Scan for the cell matching the given text and deliver its (x, y) coordinate at center. 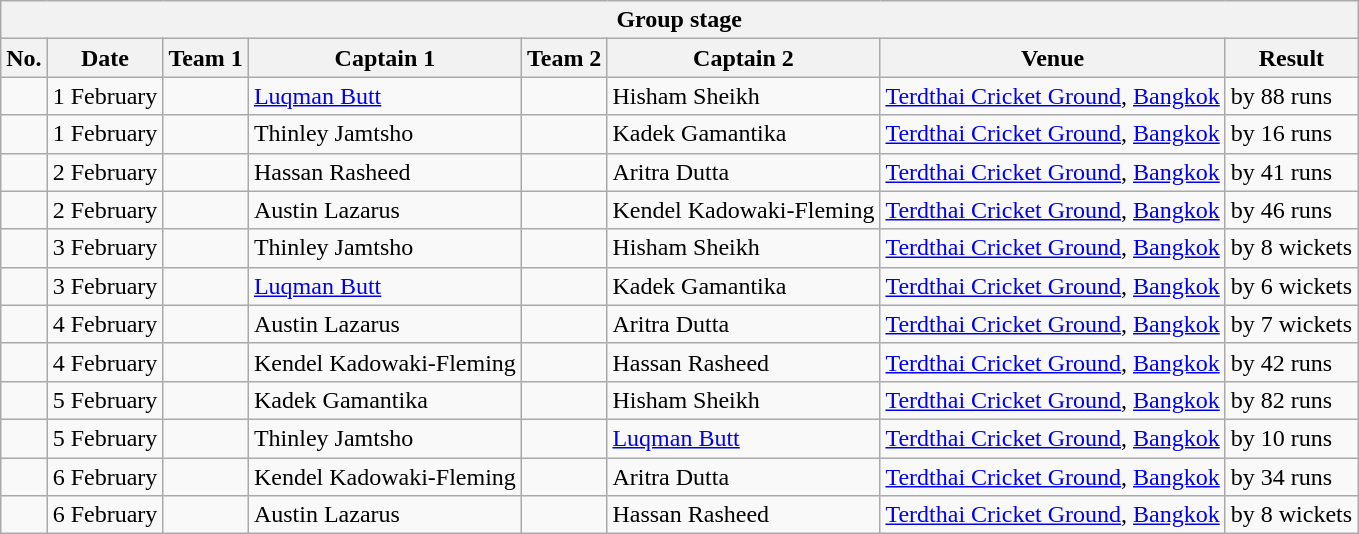
Date (105, 58)
by 82 runs (1291, 400)
Captain 1 (384, 58)
Team 2 (564, 58)
Captain 2 (744, 58)
by 41 runs (1291, 172)
by 10 runs (1291, 438)
No. (24, 58)
by 46 runs (1291, 210)
by 16 runs (1291, 134)
Team 1 (206, 58)
Group stage (680, 20)
by 7 wickets (1291, 324)
by 88 runs (1291, 96)
Venue (1052, 58)
by 42 runs (1291, 362)
by 6 wickets (1291, 286)
Result (1291, 58)
by 34 runs (1291, 477)
